Provide the (x, y) coordinate of the cell's center where the given text is located.  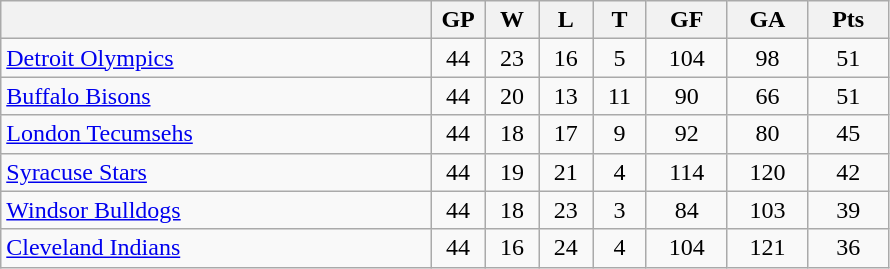
42 (848, 172)
GP (458, 20)
Detroit Olympics (216, 58)
11 (620, 96)
45 (848, 134)
Cleveland Indians (216, 248)
66 (768, 96)
92 (686, 134)
90 (686, 96)
Syracuse Stars (216, 172)
3 (620, 210)
80 (768, 134)
121 (768, 248)
London Tecumsehs (216, 134)
Pts (848, 20)
5 (620, 58)
W (512, 20)
39 (848, 210)
GA (768, 20)
GF (686, 20)
24 (566, 248)
36 (848, 248)
L (566, 20)
T (620, 20)
Windsor Bulldogs (216, 210)
98 (768, 58)
13 (566, 96)
19 (512, 172)
84 (686, 210)
103 (768, 210)
21 (566, 172)
120 (768, 172)
114 (686, 172)
Buffalo Bisons (216, 96)
20 (512, 96)
9 (620, 134)
17 (566, 134)
